Return (X, Y) of the center of cell containing provided text 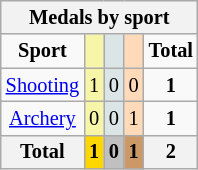
2 (171, 152)
Archery (42, 118)
Sport (42, 51)
Shooting (42, 85)
Medals by sport (100, 17)
